Identify which cell holds the provided text, then report its [x, y] central coordinate. 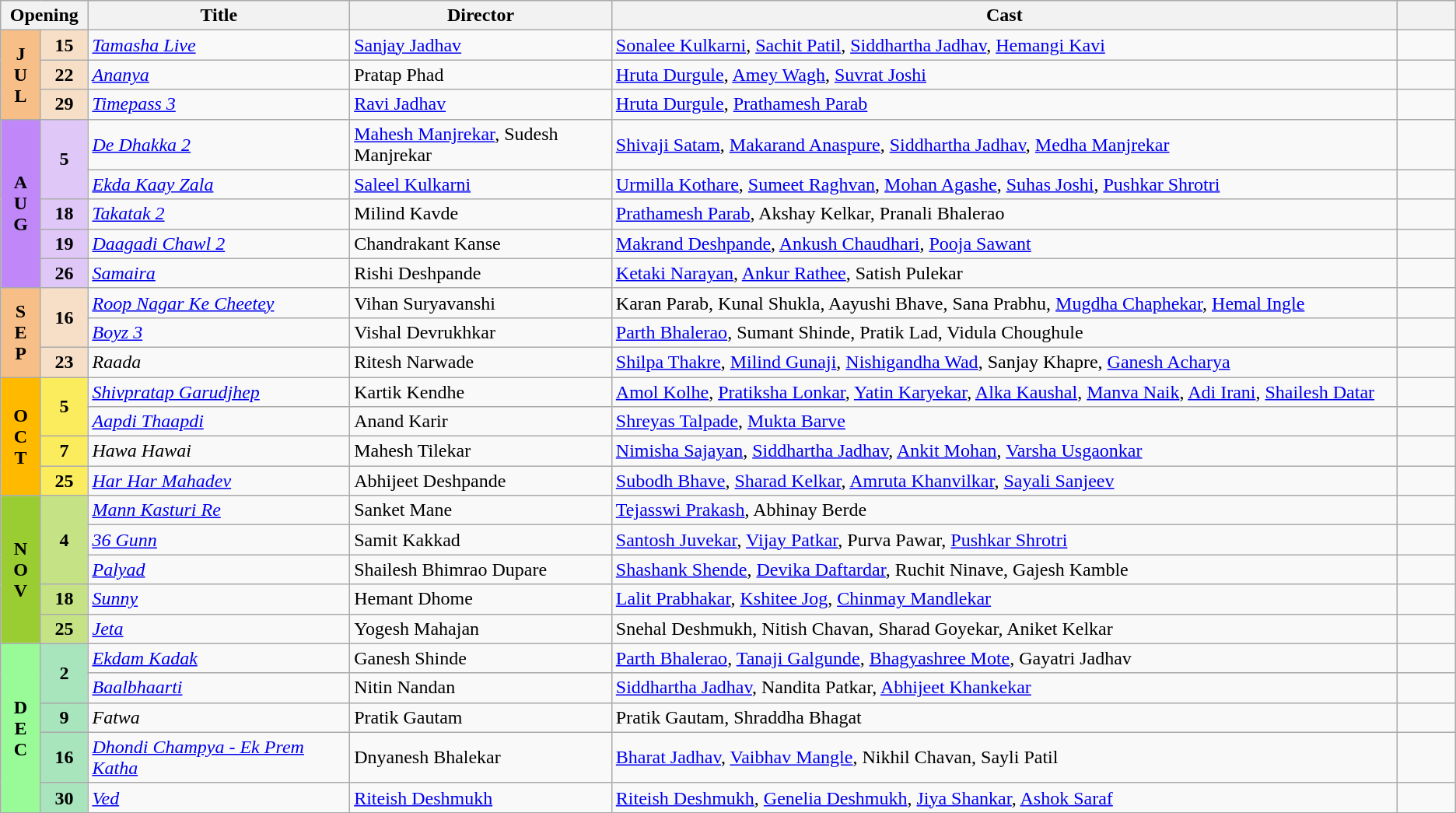
Vihan Suryavanshi [481, 303]
19 [64, 244]
Chandrakant Kanse [481, 244]
Hawa Hawai [219, 451]
9 [64, 717]
Mann Kasturi Re [219, 510]
26 [64, 273]
Har Har Mahadev [219, 481]
30 [64, 797]
Pratap Phad [481, 75]
Prathamesh Parab, Akshay Kelkar, Pranali Bhalerao [1004, 214]
Parth Bhalerao, Tanaji Galgunde, Bhagyashree Mote, Gayatri Jadhav [1004, 658]
AUG [20, 204]
7 [64, 451]
29 [64, 104]
Shailesh Bhimrao Dupare [481, 569]
Shreyas Talpade, Mukta Barve [1004, 422]
Subodh Bhave, Sharad Kelkar, Amruta Khanvilkar, Sayali Sanjeev [1004, 481]
Ekda Kaay Zala [219, 184]
Sanket Mane [481, 510]
Ananya [219, 75]
Hruta Durgule, Prathamesh Parab [1004, 104]
Shilpa Thakre, Milind Gunaji, Nishigandha Wad, Sanjay Khapre, Ganesh Acharya [1004, 362]
Fatwa [219, 717]
Pratik Gautam, Shraddha Bhagat [1004, 717]
23 [64, 362]
Ketaki Narayan, Ankur Rathee, Satish Pulekar [1004, 273]
Nimisha Sajayan, Siddhartha Jadhav, Ankit Mohan, Varsha Usgaonkar [1004, 451]
Jeta [219, 629]
NOV [20, 569]
Director [481, 16]
Cast [1004, 16]
22 [64, 75]
Karan Parab, Kunal Shukla, Aayushi Bhave, Sana Prabhu, Mugdha Chaphekar, Hemal Ingle [1004, 303]
Shivaji Satam, Makarand Anaspure, Siddhartha Jadhav, Medha Manjrekar [1004, 145]
Ved [219, 797]
Raada [219, 362]
Sanjay Jadhav [481, 45]
Milind Kavde [481, 214]
Rishi Deshpande [481, 273]
JUL [20, 75]
Takatak 2 [219, 214]
Lalit Prabhakar, Kshitee Jog, Chinmay Mandlekar [1004, 599]
Daagadi Chawl 2 [219, 244]
Opening [44, 16]
Mahesh Tilekar [481, 451]
Urmilla Kothare, Sumeet Raghvan, Mohan Agashe, Suhas Joshi, Pushkar Shrotri [1004, 184]
Shashank Shende, Devika Daftardar, Ruchit Ninave, Gajesh Kamble [1004, 569]
Hemant Dhome [481, 599]
Hruta Durgule, Amey Wagh, Suvrat Joshi [1004, 75]
Palyad [219, 569]
Riteish Deshmukh [481, 797]
Shivpratap Garudjhep [219, 391]
Ekdam Kadak [219, 658]
Title [219, 16]
Dnyanesh Bhalekar [481, 758]
Boyz 3 [219, 332]
Siddhartha Jadhav, Nandita Patkar, Abhijeet Khankekar [1004, 688]
Tamasha Live [219, 45]
Dhondi Champya - Ek Prem Katha [219, 758]
15 [64, 45]
Parth Bhalerao, Sumant Shinde, Pratik Lad, Vidula Choughule [1004, 332]
Samit Kakkad [481, 540]
Mahesh Manjrekar, Sudesh Manjrekar [481, 145]
4 [64, 540]
Anand Karir [481, 422]
Pratik Gautam [481, 717]
SEP [20, 332]
Sonalee Kulkarni, Sachit Patil, Siddhartha Jadhav, Hemangi Kavi [1004, 45]
Ravi Jadhav [481, 104]
De Dhakka 2 [219, 145]
Samaira [219, 273]
Ganesh Shinde [481, 658]
Timepass 3 [219, 104]
Amol Kolhe, Pratiksha Lonkar, Yatin Karyekar, Alka Kaushal, Manva Naik, Adi Irani, Shailesh Datar [1004, 391]
Kartik Kendhe [481, 391]
Aapdi Thaapdi [219, 422]
Santosh Juvekar, Vijay Patkar, Purva Pawar, Pushkar Shrotri [1004, 540]
Nitin Nandan [481, 688]
Snehal Deshmukh, Nitish Chavan, Sharad Goyekar, Aniket Kelkar [1004, 629]
Saleel Kulkarni [481, 184]
2 [64, 673]
Abhijeet Deshpande [481, 481]
Sunny [219, 599]
Makrand Deshpande, Ankush Chaudhari, Pooja Sawant [1004, 244]
Riteish Deshmukh, Genelia Deshmukh, Jiya Shankar, Ashok Saraf [1004, 797]
OCT [20, 436]
Baalbhaarti [219, 688]
Bharat Jadhav, Vaibhav Mangle, Nikhil Chavan, Sayli Patil [1004, 758]
Vishal Devrukhkar [481, 332]
DEC [20, 728]
Yogesh Mahajan [481, 629]
Roop Nagar Ke Cheetey [219, 303]
36 Gunn [219, 540]
Ritesh Narwade [481, 362]
Tejasswi Prakash, Abhinay Berde [1004, 510]
